Extract the [x, y] coordinate from the center of the cell holding the provided text.  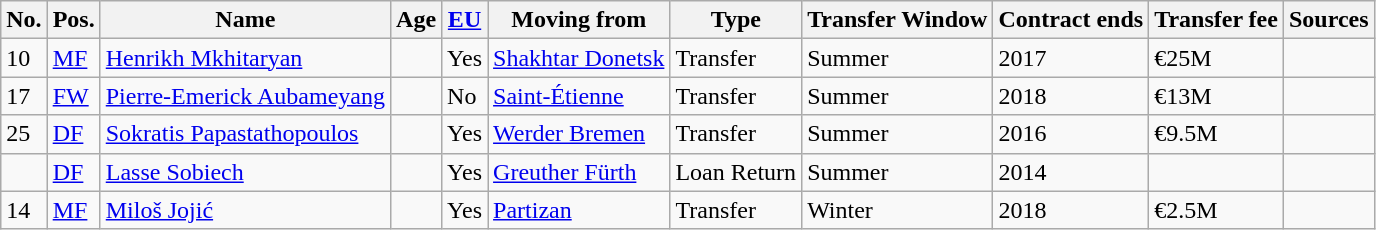
14 [24, 210]
FW [74, 96]
Name [245, 20]
€13M [1216, 96]
Miloš Jojić [245, 210]
Partizan [579, 210]
Sokratis Papastathopoulos [245, 134]
Type [736, 20]
Loan Return [736, 172]
Greuther Fürth [579, 172]
No [465, 96]
EU [465, 20]
Winter [898, 210]
€9.5M [1216, 134]
Pierre-Emerick Aubameyang [245, 96]
17 [24, 96]
No. [24, 20]
Transfer fee [1216, 20]
Transfer Window [898, 20]
25 [24, 134]
Lasse Sobiech [245, 172]
€25M [1216, 58]
Shakhtar Donetsk [579, 58]
€2.5M [1216, 210]
Pos. [74, 20]
Werder Bremen [579, 134]
2014 [1071, 172]
2016 [1071, 134]
Sources [1328, 20]
Age [416, 20]
2017 [1071, 58]
Moving from [579, 20]
Henrikh Mkhitaryan [245, 58]
Saint-Étienne [579, 96]
Contract ends [1071, 20]
10 [24, 58]
